Scan for the cell matching the given text and deliver its (X, Y) coordinate at center. 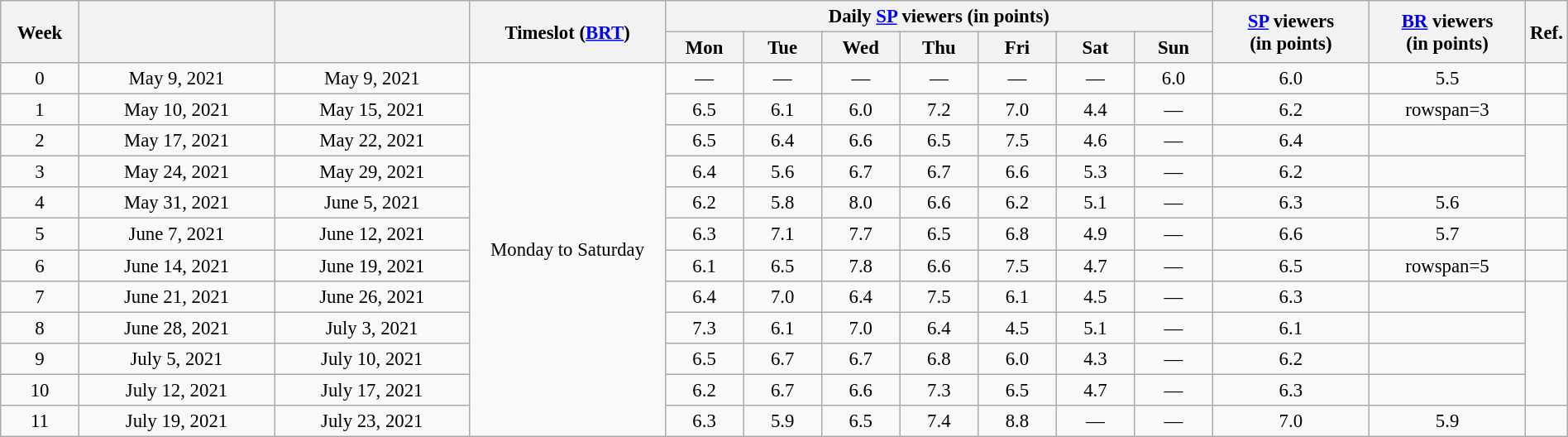
June 7, 2021 (176, 234)
4.6 (1095, 141)
rowspan=3 (1447, 110)
May 31, 2021 (176, 203)
Ref. (1546, 31)
May 17, 2021 (176, 141)
Wed (860, 48)
May 15, 2021 (372, 110)
5.3 (1095, 172)
July 19, 2021 (176, 421)
4 (40, 203)
July 5, 2021 (176, 358)
5.8 (782, 203)
7.2 (939, 110)
9 (40, 358)
SP viewers(in points) (1290, 31)
5.5 (1447, 79)
2 (40, 141)
11 (40, 421)
July 10, 2021 (372, 358)
3 (40, 172)
6 (40, 266)
4.4 (1095, 110)
1 (40, 110)
June 26, 2021 (372, 296)
8.0 (860, 203)
Sat (1095, 48)
July 12, 2021 (176, 390)
Sun (1174, 48)
7.8 (860, 266)
July 23, 2021 (372, 421)
May 22, 2021 (372, 141)
Monday to Saturday (567, 250)
7 (40, 296)
June 12, 2021 (372, 234)
Fri (1017, 48)
Mon (705, 48)
4.9 (1095, 234)
Tue (782, 48)
7.7 (860, 234)
Timeslot (BRT) (567, 31)
May 10, 2021 (176, 110)
4.3 (1095, 358)
7.4 (939, 421)
June 28, 2021 (176, 328)
Daily SP viewers (in points) (939, 17)
Thu (939, 48)
5.7 (1447, 234)
June 21, 2021 (176, 296)
8.8 (1017, 421)
June 19, 2021 (372, 266)
May 24, 2021 (176, 172)
rowspan=5 (1447, 266)
Week (40, 31)
July 17, 2021 (372, 390)
5 (40, 234)
0 (40, 79)
10 (40, 390)
8 (40, 328)
7.1 (782, 234)
May 29, 2021 (372, 172)
BR viewers(in points) (1447, 31)
June 5, 2021 (372, 203)
June 14, 2021 (176, 266)
July 3, 2021 (372, 328)
